Determine the [X, Y] coordinate at the center of the cell enclosing the given text.  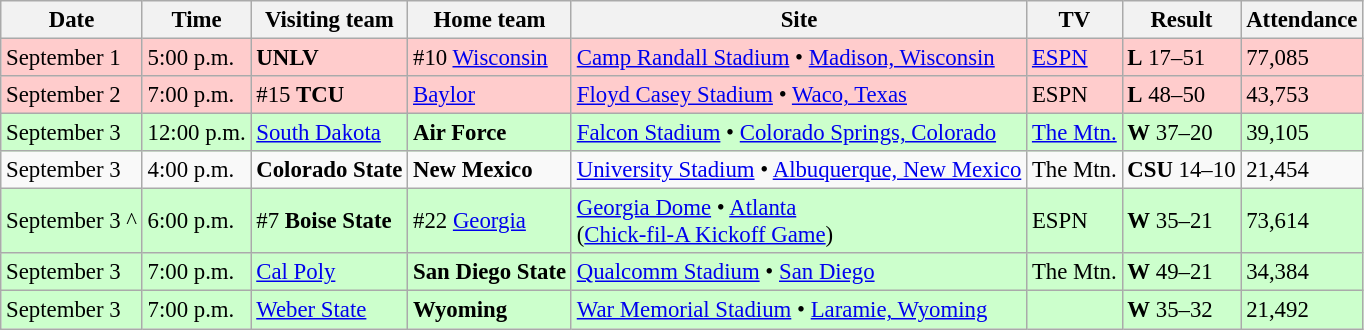
#7 Boise State [330, 222]
Georgia Dome • Atlanta(Chick-fil-A Kickoff Game) [798, 222]
77,085 [1302, 58]
L 48–50 [1182, 95]
34,384 [1302, 273]
39,105 [1302, 133]
#22 Georgia [490, 222]
Colorado State [330, 170]
September 2 [72, 95]
W 49–21 [1182, 273]
6:00 p.m. [196, 222]
L 17–51 [1182, 58]
Wyoming [490, 310]
W 35–32 [1182, 310]
Result [1182, 20]
Visiting team [330, 20]
CSU 14–10 [1182, 170]
Cal Poly [330, 273]
Site [798, 20]
Attendance [1302, 20]
University Stadium • Albuquerque, New Mexico [798, 170]
War Memorial Stadium • Laramie, Wyoming [798, 310]
4:00 p.m. [196, 170]
#10 Wisconsin [490, 58]
73,614 [1302, 222]
#15 TCU [330, 95]
Qualcomm Stadium • San Diego [798, 273]
September 1 [72, 58]
Floyd Casey Stadium • Waco, Texas [798, 95]
Time [196, 20]
UNLV [330, 58]
September 3 ^ [72, 222]
Baylor [490, 95]
TV [1074, 20]
5:00 p.m. [196, 58]
New Mexico [490, 170]
South Dakota [330, 133]
21,492 [1302, 310]
W 37–20 [1182, 133]
Weber State [330, 310]
San Diego State [490, 273]
Home team [490, 20]
21,454 [1302, 170]
Falcon Stadium • Colorado Springs, Colorado [798, 133]
43,753 [1302, 95]
Date [72, 20]
W 35–21 [1182, 222]
Camp Randall Stadium • Madison, Wisconsin [798, 58]
Air Force [490, 133]
12:00 p.m. [196, 133]
